Return the (X, Y) coordinate for the center point of the cell that contains the specified text.  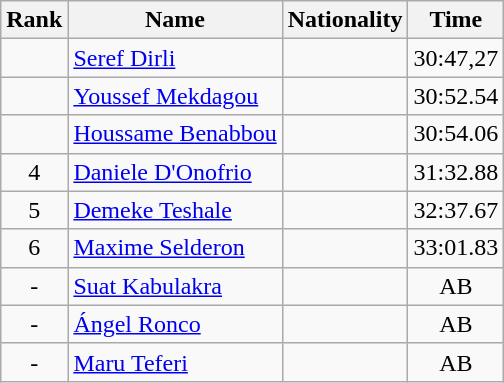
30:47,27 (456, 58)
Maxime Selderon (175, 248)
Daniele D'Onofrio (175, 172)
Demeke Teshale (175, 210)
Maru Teferi (175, 362)
Seref Dirli (175, 58)
32:37.67 (456, 210)
Youssef Mekdagou (175, 96)
30:54.06 (456, 134)
5 (34, 210)
Houssame Benabbou (175, 134)
33:01.83 (456, 248)
31:32.88 (456, 172)
30:52.54 (456, 96)
Rank (34, 20)
Nationality (345, 20)
Time (456, 20)
6 (34, 248)
Name (175, 20)
Ángel Ronco (175, 324)
4 (34, 172)
Suat Kabulakra (175, 286)
